Identify which cell holds the provided text, then report its (x, y) central coordinate. 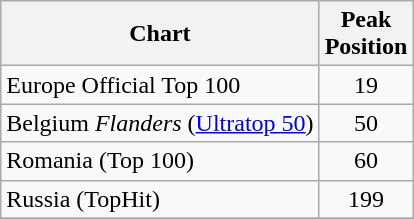
PeakPosition (366, 34)
60 (366, 161)
19 (366, 85)
Chart (160, 34)
Romania (Top 100) (160, 161)
50 (366, 123)
Russia (TopHit) (160, 199)
Belgium Flanders (Ultratop 50) (160, 123)
Europe Official Top 100 (160, 85)
199 (366, 199)
